Determine the (x, y) coordinate at the center of the cell enclosing the given text.  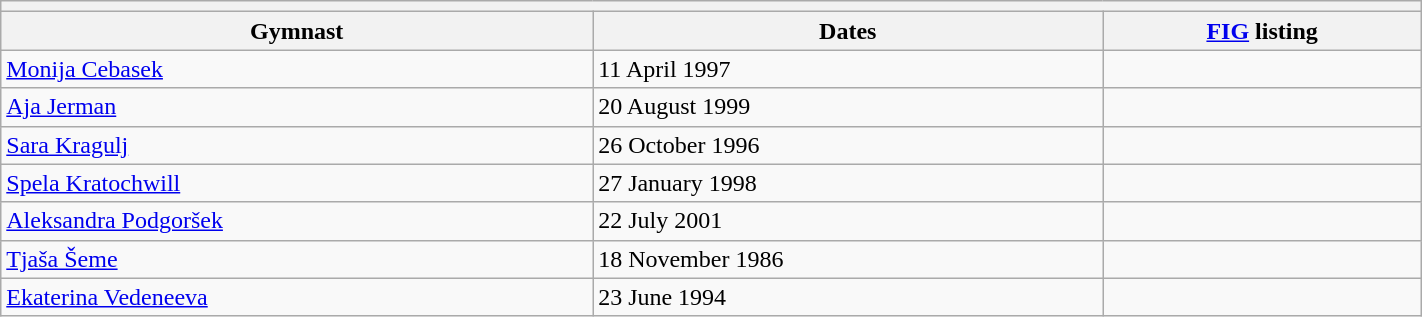
Aleksandra Podgoršek (297, 221)
27 January 1998 (848, 183)
Sara Kragulj (297, 145)
Monija Cebasek (297, 69)
20 August 1999 (848, 107)
Tjaša Šeme (297, 259)
18 November 1986 (848, 259)
22 July 2001 (848, 221)
23 June 1994 (848, 297)
FIG listing (1262, 31)
Aja Jerman (297, 107)
26 October 1996 (848, 145)
Spela Kratochwill (297, 183)
Dates (848, 31)
Ekaterina Vedeneeva (297, 297)
11 April 1997 (848, 69)
Gymnast (297, 31)
